Return the (x, y) coordinate for the center point of the cell that contains the specified text.  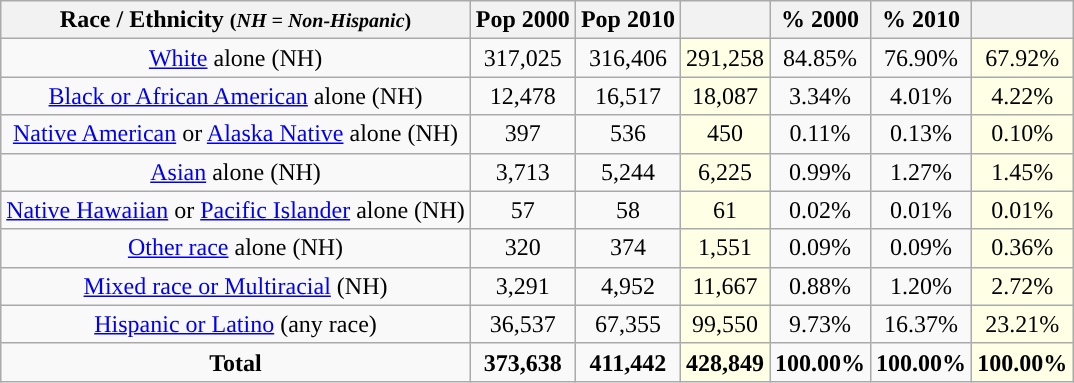
12,478 (522, 96)
67,355 (628, 324)
536 (628, 134)
Asian alone (NH) (236, 172)
3,713 (522, 172)
6,225 (724, 172)
0.13% (922, 134)
428,849 (724, 362)
4.01% (922, 96)
Native Hawaiian or Pacific Islander alone (NH) (236, 210)
Mixed race or Multiracial (NH) (236, 286)
291,258 (724, 58)
4,952 (628, 286)
% 2010 (922, 20)
% 2000 (820, 20)
2.72% (1022, 286)
16,517 (628, 96)
11,667 (724, 286)
84.85% (820, 58)
Native American or Alaska Native alone (NH) (236, 134)
36,537 (522, 324)
0.02% (820, 210)
Pop 2010 (628, 20)
76.90% (922, 58)
99,550 (724, 324)
320 (522, 248)
4.22% (1022, 96)
317,025 (522, 58)
3.34% (820, 96)
0.10% (1022, 134)
450 (724, 134)
Hispanic or Latino (any race) (236, 324)
397 (522, 134)
58 (628, 210)
374 (628, 248)
0.36% (1022, 248)
18,087 (724, 96)
411,442 (628, 362)
57 (522, 210)
0.88% (820, 286)
1.45% (1022, 172)
16.37% (922, 324)
3,291 (522, 286)
Black or African American alone (NH) (236, 96)
5,244 (628, 172)
67.92% (1022, 58)
61 (724, 210)
Total (236, 362)
9.73% (820, 324)
1.20% (922, 286)
0.11% (820, 134)
373,638 (522, 362)
316,406 (628, 58)
Other race alone (NH) (236, 248)
Race / Ethnicity (NH = Non-Hispanic) (236, 20)
23.21% (1022, 324)
1,551 (724, 248)
0.99% (820, 172)
White alone (NH) (236, 58)
1.27% (922, 172)
Pop 2000 (522, 20)
